Return the (X, Y) coordinate for the center point of the cell that contains the specified text.  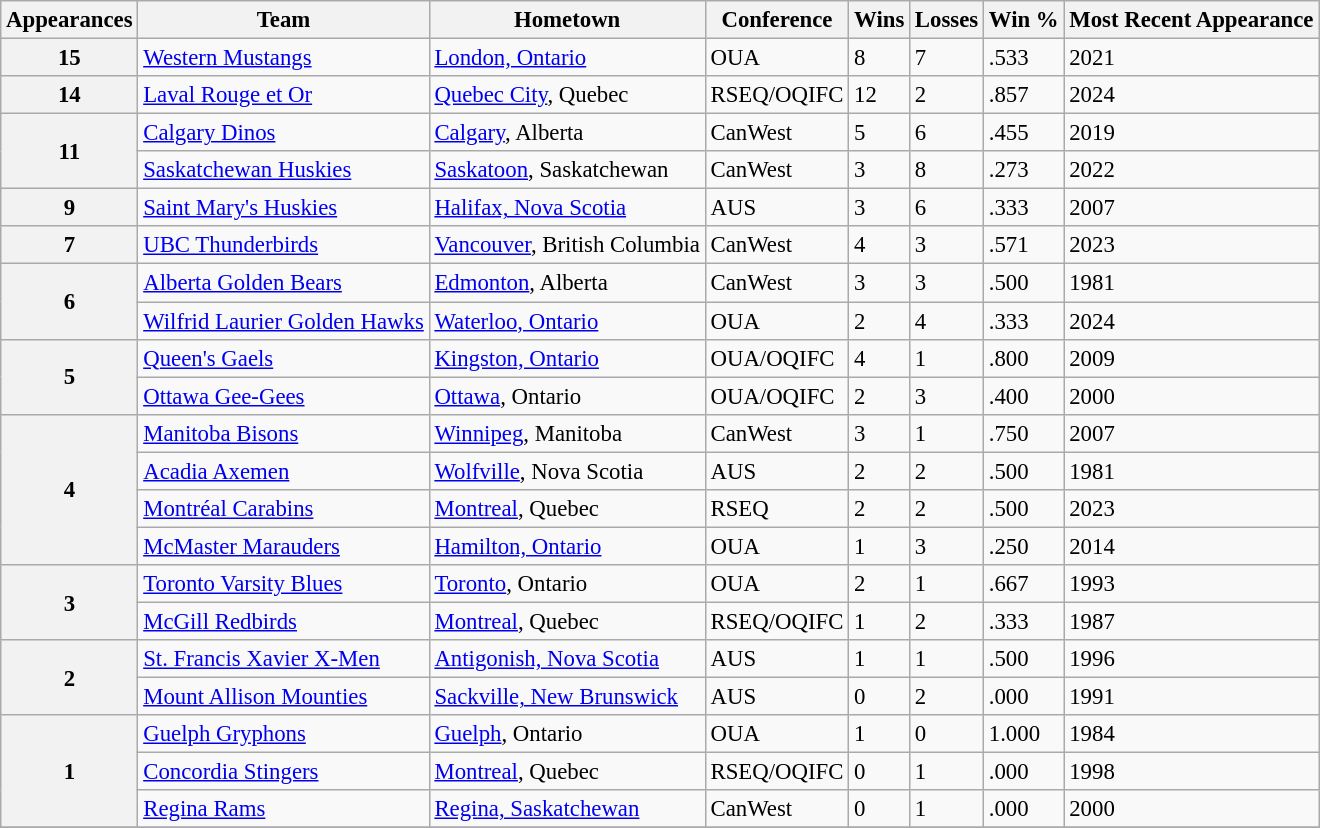
.533 (1023, 58)
Losses (947, 20)
Winnipeg, Manitoba (567, 433)
Regina Rams (284, 809)
Waterloo, Ontario (567, 321)
.273 (1023, 170)
1984 (1192, 734)
Hometown (567, 20)
1993 (1192, 584)
London, Ontario (567, 58)
.800 (1023, 358)
Vancouver, British Columbia (567, 245)
2009 (1192, 358)
Acadia Axemen (284, 471)
.750 (1023, 433)
Guelph, Ontario (567, 734)
Queen's Gaels (284, 358)
2014 (1192, 546)
Saskatchewan Huskies (284, 170)
15 (70, 58)
Western Mustangs (284, 58)
Halifax, Nova Scotia (567, 208)
.250 (1023, 546)
Most Recent Appearance (1192, 20)
Toronto, Ontario (567, 584)
Sackville, New Brunswick (567, 697)
Calgary Dinos (284, 133)
Wins (880, 20)
.455 (1023, 133)
Antigonish, Nova Scotia (567, 659)
.400 (1023, 396)
11 (70, 152)
RSEQ (777, 509)
Quebec City, Quebec (567, 95)
1998 (1192, 772)
1987 (1192, 621)
1991 (1192, 697)
Kingston, Ontario (567, 358)
Laval Rouge et Or (284, 95)
UBC Thunderbirds (284, 245)
.667 (1023, 584)
Mount Allison Mounties (284, 697)
9 (70, 208)
Wilfrid Laurier Golden Hawks (284, 321)
Hamilton, Ontario (567, 546)
Concordia Stingers (284, 772)
1996 (1192, 659)
Win % (1023, 20)
12 (880, 95)
Toronto Varsity Blues (284, 584)
Regina, Saskatchewan (567, 809)
Calgary, Alberta (567, 133)
Appearances (70, 20)
Alberta Golden Bears (284, 283)
14 (70, 95)
.571 (1023, 245)
2021 (1192, 58)
Wolfville, Nova Scotia (567, 471)
1.000 (1023, 734)
Team (284, 20)
Saint Mary's Huskies (284, 208)
.857 (1023, 95)
2022 (1192, 170)
McMaster Marauders (284, 546)
Saskatoon, Saskatchewan (567, 170)
Ottawa, Ontario (567, 396)
Montréal Carabins (284, 509)
Conference (777, 20)
Guelph Gryphons (284, 734)
McGill Redbirds (284, 621)
St. Francis Xavier X-Men (284, 659)
Manitoba Bisons (284, 433)
2019 (1192, 133)
Ottawa Gee-Gees (284, 396)
Edmonton, Alberta (567, 283)
